Extract the [x, y] coordinate from the center of the cell holding the provided text.  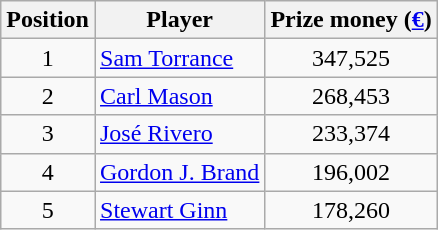
2 [48, 96]
Sam Torrance [179, 58]
196,002 [351, 172]
1 [48, 58]
5 [48, 210]
Carl Mason [179, 96]
José Rivero [179, 134]
Player [179, 20]
Prize money (€) [351, 20]
3 [48, 134]
Gordon J. Brand [179, 172]
Position [48, 20]
233,374 [351, 134]
4 [48, 172]
268,453 [351, 96]
Stewart Ginn [179, 210]
178,260 [351, 210]
347,525 [351, 58]
